For the text-containing cell, return its midpoint in [x, y] coordinate format. 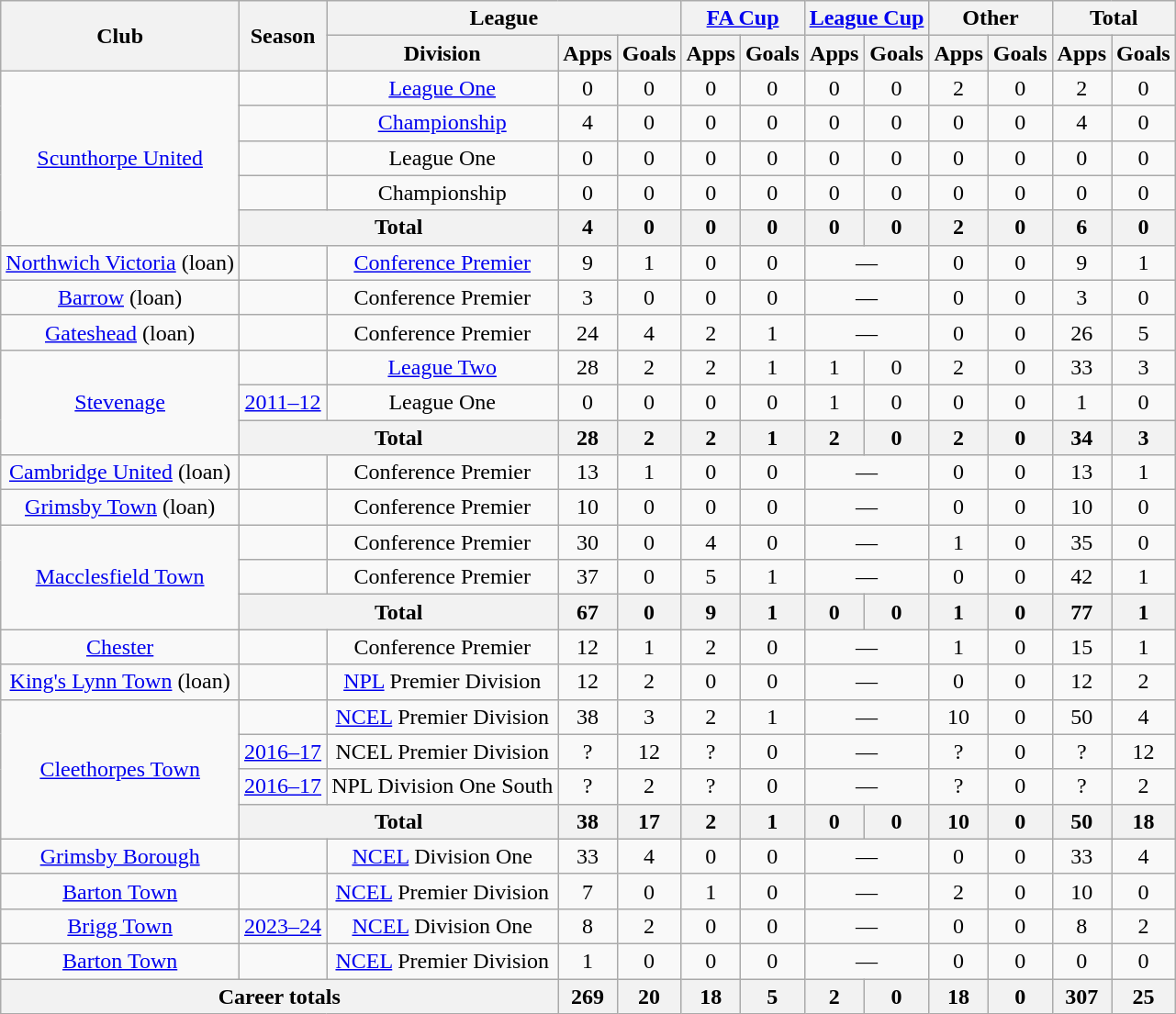
2023–24 [283, 926]
NPL Division One South [442, 786]
17 [649, 821]
77 [1081, 612]
Other [991, 18]
Stevenage [120, 402]
30 [588, 542]
7 [588, 891]
League [504, 18]
Career totals [279, 996]
King's Lynn Town (loan) [120, 682]
Macclesfield Town [120, 577]
Season [283, 36]
6 [1081, 228]
Club [120, 36]
37 [588, 577]
Grimsby Town (loan) [120, 507]
Gateshead (loan) [120, 332]
20 [649, 996]
269 [588, 996]
League Two [442, 367]
67 [588, 612]
34 [1081, 438]
League Cup [867, 18]
25 [1143, 996]
Brigg Town [120, 926]
307 [1081, 996]
15 [1081, 647]
Barrow (loan) [120, 297]
Cambridge United (loan) [120, 473]
Chester [120, 647]
26 [1081, 332]
Cleethorpes Town [120, 769]
24 [588, 332]
Grimsby Borough [120, 856]
NPL Premier Division [442, 682]
42 [1081, 577]
Division [442, 53]
Scunthorpe United [120, 158]
2011–12 [283, 402]
FA Cup [743, 18]
Northwich Victoria (loan) [120, 262]
35 [1081, 542]
